Detect which cell encompasses the target text, then output its [X, Y] center coordinate. 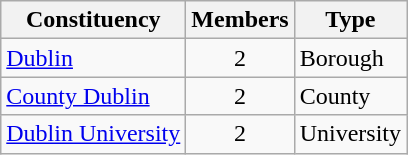
Dublin University [94, 134]
Dublin [94, 58]
County [350, 96]
University [350, 134]
Type [350, 20]
Members [240, 20]
Constituency [94, 20]
County Dublin [94, 96]
Borough [350, 58]
